Output the [x, y] coordinate of the center of the cell containing the given text.  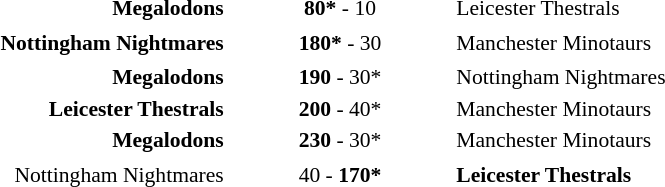
230 - 30* [340, 140]
190 - 30* [340, 77]
200 - 40* [340, 108]
180* - 30 [340, 42]
